Search for the cell housing the specified text and yield its (X, Y) center coordinate. 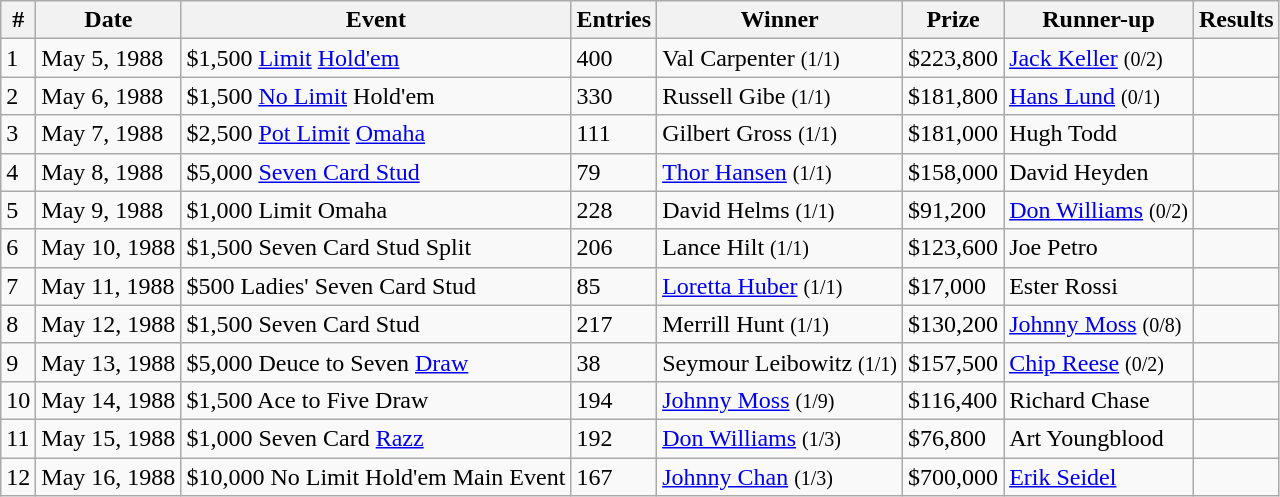
194 (614, 400)
David Heyden (1099, 172)
400 (614, 58)
Don Williams (0/2) (1099, 210)
Jack Keller (0/2) (1099, 58)
May 13, 1988 (108, 362)
Lance Hilt (1/1) (780, 248)
$700,000 (954, 477)
Art Youngblood (1099, 438)
David Helms (1/1) (780, 210)
1 (18, 58)
Thor Hansen (1/1) (780, 172)
Event (376, 20)
38 (614, 362)
217 (614, 324)
Hugh Todd (1099, 134)
Merrill Hunt (1/1) (780, 324)
May 16, 1988 (108, 477)
May 8, 1988 (108, 172)
$1,500 Limit Hold'em (376, 58)
$1,500 No Limit Hold'em (376, 96)
$181,000 (954, 134)
$1,000 Limit Omaha (376, 210)
May 6, 1988 (108, 96)
Val Carpenter (1/1) (780, 58)
$17,000 (954, 286)
May 11, 1988 (108, 286)
Joe Petro (1099, 248)
Runner-up (1099, 20)
$116,400 (954, 400)
10 (18, 400)
$76,800 (954, 438)
$1,500 Ace to Five Draw (376, 400)
5 (18, 210)
$2,500 Pot Limit Omaha (376, 134)
$1,000 Seven Card Razz (376, 438)
Results (1236, 20)
8 (18, 324)
May 7, 1988 (108, 134)
May 10, 1988 (108, 248)
May 15, 1988 (108, 438)
2 (18, 96)
192 (614, 438)
Russell Gibe (1/1) (780, 96)
Entries (614, 20)
9 (18, 362)
11 (18, 438)
Erik Seidel (1099, 477)
Loretta Huber (1/1) (780, 286)
May 12, 1988 (108, 324)
Prize (954, 20)
79 (614, 172)
$91,200 (954, 210)
$5,000 Deuce to Seven Draw (376, 362)
$158,000 (954, 172)
$5,000 Seven Card Stud (376, 172)
$130,200 (954, 324)
Johnny Moss (1/9) (780, 400)
4 (18, 172)
6 (18, 248)
May 5, 1988 (108, 58)
Ester Rossi (1099, 286)
$181,800 (954, 96)
$500 Ladies' Seven Card Stud (376, 286)
Winner (780, 20)
12 (18, 477)
$1,500 Seven Card Stud (376, 324)
Chip Reese (0/2) (1099, 362)
$157,500 (954, 362)
Date (108, 20)
3 (18, 134)
May 9, 1988 (108, 210)
# (18, 20)
Johnny Chan (1/3) (780, 477)
206 (614, 248)
Hans Lund (0/1) (1099, 96)
7 (18, 286)
Gilbert Gross (1/1) (780, 134)
Johnny Moss (0/8) (1099, 324)
330 (614, 96)
228 (614, 210)
$123,600 (954, 248)
Don Williams (1/3) (780, 438)
85 (614, 286)
$10,000 No Limit Hold'em Main Event (376, 477)
167 (614, 477)
Richard Chase (1099, 400)
Seymour Leibowitz (1/1) (780, 362)
$223,800 (954, 58)
May 14, 1988 (108, 400)
111 (614, 134)
$1,500 Seven Card Stud Split (376, 248)
